Search for the cell housing the specified text and yield its [X, Y] center coordinate. 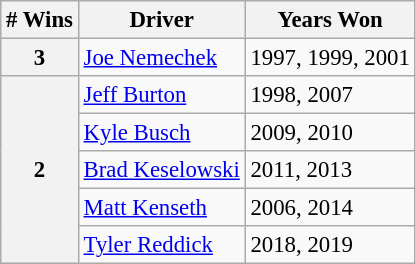
3 [40, 58]
Matt Kenseth [162, 208]
Jeff Burton [162, 95]
Tyler Reddick [162, 245]
Brad Keselowski [162, 170]
1997, 1999, 2001 [330, 58]
1998, 2007 [330, 95]
2011, 2013 [330, 170]
Joe Nemechek [162, 58]
2 [40, 170]
Kyle Busch [162, 133]
Years Won [330, 20]
2009, 2010 [330, 133]
# Wins [40, 20]
Driver [162, 20]
2006, 2014 [330, 208]
2018, 2019 [330, 245]
